Find where the given text appears and provide that cell's center as (X, Y) coordinate. 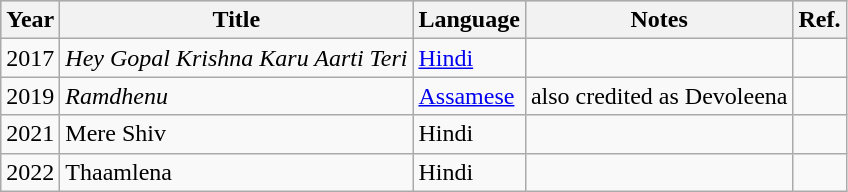
also credited as Devoleena (659, 96)
Mere Shiv (236, 134)
Year (30, 20)
2021 (30, 134)
Hey Gopal Krishna Karu Aarti Teri (236, 58)
2022 (30, 172)
Title (236, 20)
Assamese (469, 96)
Thaamlena (236, 172)
2017 (30, 58)
Ref. (820, 20)
Notes (659, 20)
Language (469, 20)
2019 (30, 96)
Ramdhenu (236, 96)
